Locate the cell with the specified text and output its (X, Y) center coordinate. 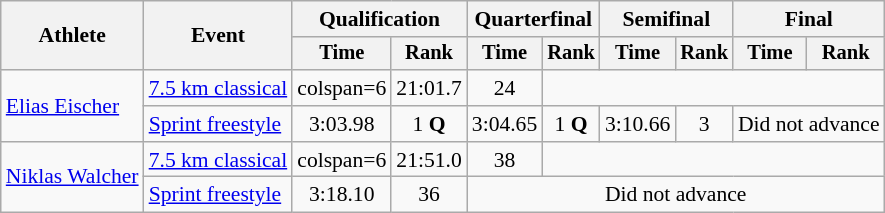
Qualification (380, 19)
38 (504, 160)
3:03.98 (342, 124)
Semifinal (666, 19)
Event (218, 36)
Elias Eischer (72, 106)
21:01.7 (428, 88)
3:04.65 (504, 124)
Quarterfinal (534, 19)
21:51.0 (428, 160)
Niklas Walcher (72, 178)
3:10.66 (638, 124)
Final (809, 19)
Athlete (72, 36)
3:18.10 (342, 195)
36 (428, 195)
24 (504, 88)
3 (704, 124)
